Return the [X, Y] coordinate for the center point of the cell that contains the specified text.  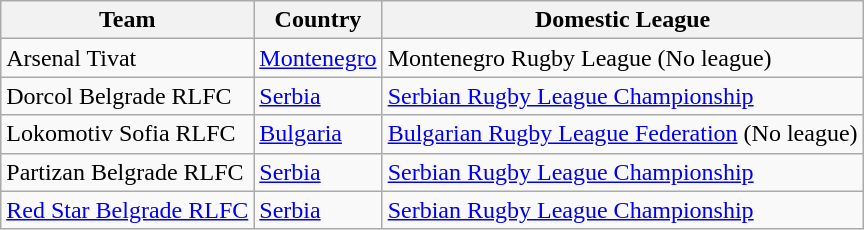
Domestic League [622, 20]
Team [128, 20]
Country [318, 20]
Red Star Belgrade RLFC [128, 210]
Montenegro [318, 58]
Partizan Belgrade RLFC [128, 172]
Dorcol Belgrade RLFC [128, 96]
Montenegro Rugby League (No league) [622, 58]
Lokomotiv Sofia RLFC [128, 134]
Bulgaria [318, 134]
Arsenal Tivat [128, 58]
Bulgarian Rugby League Federation (No league) [622, 134]
